Search for the cell housing the specified text and yield its (X, Y) center coordinate. 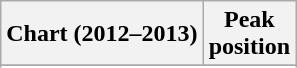
Peakposition (249, 34)
Chart (2012–2013) (102, 34)
